Provide the (X, Y) coordinate of the cell's center where the given text is located.  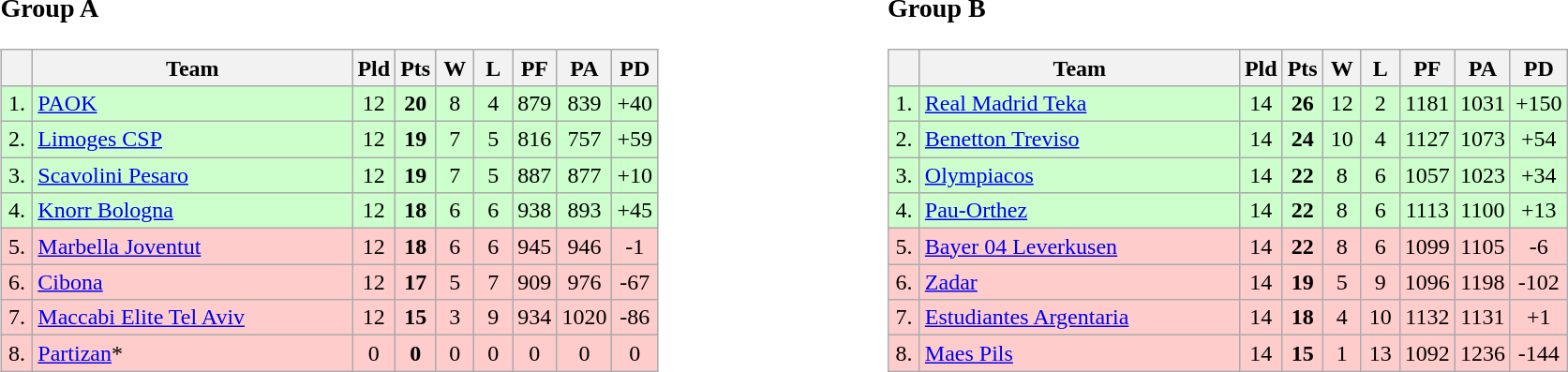
Partizan* (193, 353)
+1 (1539, 318)
+45 (635, 211)
PAOK (193, 103)
3 (455, 318)
Zadar (1080, 282)
+59 (635, 140)
1113 (1426, 211)
879 (534, 103)
Maccabi Elite Tel Aviv (193, 318)
816 (534, 140)
+10 (635, 175)
+40 (635, 103)
Cibona (193, 282)
20 (416, 103)
1 (1342, 353)
+150 (1539, 103)
17 (416, 282)
1020 (585, 318)
1100 (1483, 211)
1057 (1426, 175)
-144 (1539, 353)
+13 (1539, 211)
-6 (1539, 246)
934 (534, 318)
24 (1303, 140)
1023 (1483, 175)
909 (534, 282)
1131 (1483, 318)
Limoges CSP (193, 140)
839 (585, 103)
877 (585, 175)
26 (1303, 103)
-102 (1539, 282)
1096 (1426, 282)
Marbella Joventut (193, 246)
1073 (1483, 140)
Pau-Orthez (1080, 211)
2 (1380, 103)
945 (534, 246)
1132 (1426, 318)
-1 (635, 246)
Estudiantes Argentaria (1080, 318)
1031 (1483, 103)
938 (534, 211)
13 (1380, 353)
1105 (1483, 246)
Olympiacos (1080, 175)
Maes Pils (1080, 353)
Real Madrid Teka (1080, 103)
Scavolini Pesaro (193, 175)
1181 (1426, 103)
1092 (1426, 353)
976 (585, 282)
757 (585, 140)
1127 (1426, 140)
887 (534, 175)
Benetton Treviso (1080, 140)
-86 (635, 318)
1236 (1483, 353)
Knorr Bologna (193, 211)
-67 (635, 282)
1198 (1483, 282)
893 (585, 211)
946 (585, 246)
+34 (1539, 175)
1099 (1426, 246)
+54 (1539, 140)
Bayer 04 Leverkusen (1080, 246)
